Pinpoint the cell where the given text exists, returning its [x, y] midpoint coordinate. 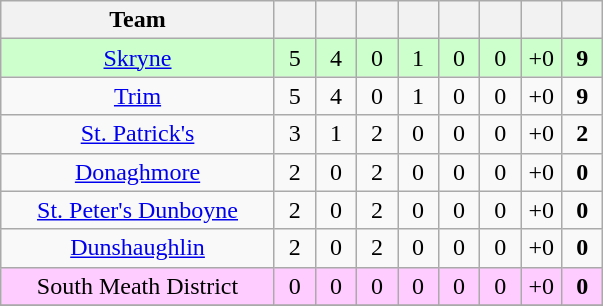
Skryne [138, 58]
Dunshaughlin [138, 248]
Team [138, 20]
St. Peter's Dunboyne [138, 210]
3 [294, 134]
Trim [138, 96]
Donaghmore [138, 172]
St. Patrick's [138, 134]
South Meath District [138, 286]
